From the cell containing the given text, extract its center point as (x, y) coordinate. 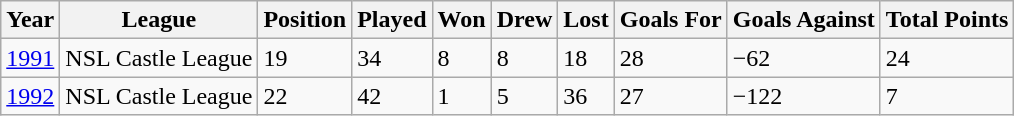
1992 (30, 96)
Lost (586, 20)
Position (305, 20)
Year (30, 20)
22 (305, 96)
27 (670, 96)
42 (392, 96)
7 (947, 96)
1991 (30, 58)
36 (586, 96)
Won (462, 20)
18 (586, 58)
Drew (524, 20)
5 (524, 96)
Goals For (670, 20)
Goals Against (804, 20)
24 (947, 58)
1 (462, 96)
19 (305, 58)
−122 (804, 96)
34 (392, 58)
−62 (804, 58)
Total Points (947, 20)
28 (670, 58)
League (159, 20)
Played (392, 20)
